Search for the cell housing the specified text and yield its (X, Y) center coordinate. 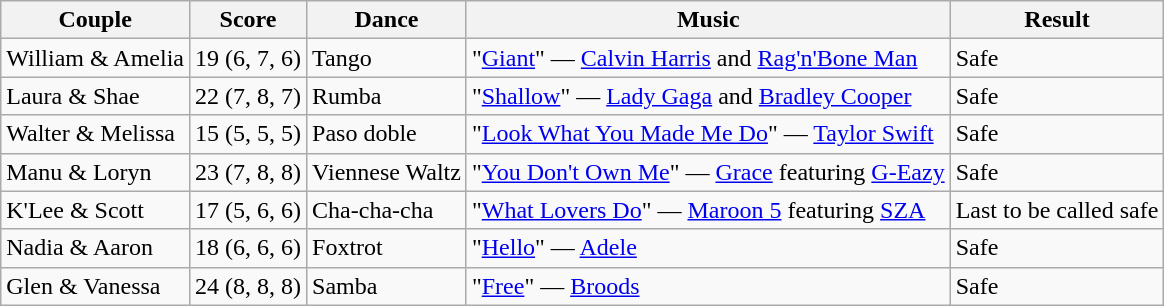
24 (8, 8, 8) (248, 286)
Cha-cha-cha (387, 210)
"Shallow" — Lady Gaga and Bradley Cooper (708, 96)
Dance (387, 20)
Score (248, 20)
"You Don't Own Me" — Grace featuring G-Eazy (708, 172)
William & Amelia (96, 58)
Last to be called safe (1057, 210)
18 (6, 6, 6) (248, 248)
Result (1057, 20)
Tango (387, 58)
Viennese Waltz (387, 172)
Foxtrot (387, 248)
15 (5, 5, 5) (248, 134)
Music (708, 20)
"Look What You Made Me Do" — Taylor Swift (708, 134)
Couple (96, 20)
"Hello" — Adele (708, 248)
23 (7, 8, 8) (248, 172)
Laura & Shae (96, 96)
19 (6, 7, 6) (248, 58)
Manu & Loryn (96, 172)
Glen & Vanessa (96, 286)
Rumba (387, 96)
Walter & Melissa (96, 134)
22 (7, 8, 7) (248, 96)
17 (5, 6, 6) (248, 210)
K'Lee & Scott (96, 210)
"What Lovers Do" — Maroon 5 featuring SZA (708, 210)
Samba (387, 286)
Paso doble (387, 134)
Nadia & Aaron (96, 248)
"Free" — Broods (708, 286)
"Giant" — Calvin Harris and Rag'n'Bone Man (708, 58)
